From the cell containing the given text, extract its center point as (X, Y) coordinate. 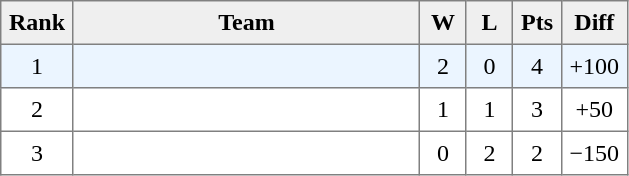
W (443, 23)
Pts (537, 23)
−150 (594, 153)
L (489, 23)
Team (246, 23)
Diff (594, 23)
Rank (38, 23)
+50 (594, 110)
4 (537, 66)
+100 (594, 66)
